Extract the (x, y) coordinate from the center of the cell holding the provided text.  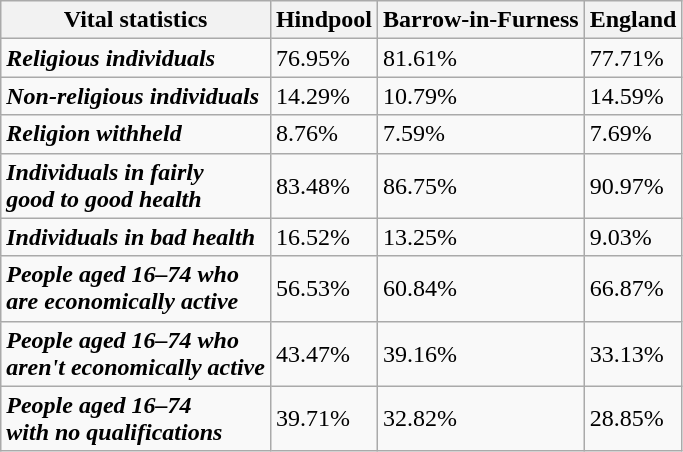
56.53% (324, 288)
Individuals in fairlygood to good health (136, 186)
76.95% (324, 58)
90.97% (633, 186)
66.87% (633, 288)
14.59% (633, 96)
28.85% (633, 418)
83.48% (324, 186)
Religious individuals (136, 58)
Non-religious individuals (136, 96)
13.25% (482, 237)
People aged 16–74with no qualifications (136, 418)
43.47% (324, 354)
9.03% (633, 237)
Hindpool (324, 20)
81.61% (482, 58)
10.79% (482, 96)
Individuals in bad health (136, 237)
People aged 16–74 whoaren't economically active (136, 354)
16.52% (324, 237)
England (633, 20)
32.82% (482, 418)
Barrow-in-Furness (482, 20)
8.76% (324, 134)
Religion withheld (136, 134)
86.75% (482, 186)
60.84% (482, 288)
39.16% (482, 354)
7.59% (482, 134)
14.29% (324, 96)
7.69% (633, 134)
33.13% (633, 354)
People aged 16–74 whoare economically active (136, 288)
Vital statistics (136, 20)
39.71% (324, 418)
77.71% (633, 58)
